Search for the cell housing the specified text and yield its (x, y) center coordinate. 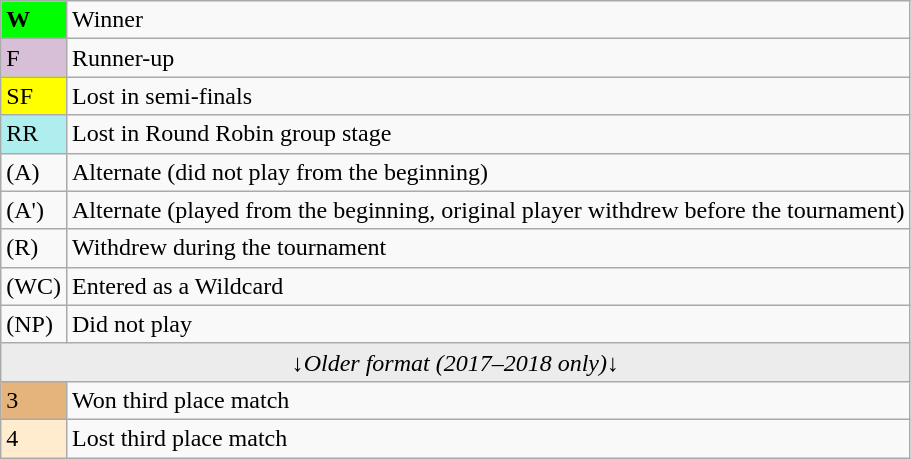
RR (34, 134)
↓Older format (2017–2018 only)↓ (456, 362)
Won third place match (488, 400)
Entered as a Wildcard (488, 286)
F (34, 58)
3 (34, 400)
W (34, 20)
(A) (34, 172)
Lost third place match (488, 438)
(WC) (34, 286)
Alternate (played from the beginning, original player withdrew before the tournament) (488, 210)
Withdrew during the tournament (488, 248)
(R) (34, 248)
Winner (488, 20)
Lost in Round Robin group stage (488, 134)
(A') (34, 210)
Alternate (did not play from the beginning) (488, 172)
Did not play (488, 324)
SF (34, 96)
4 (34, 438)
Lost in semi-finals (488, 96)
(NP) (34, 324)
Runner-up (488, 58)
